Capture the cell that displays the provided text and extract its (X, Y) central coordinate. 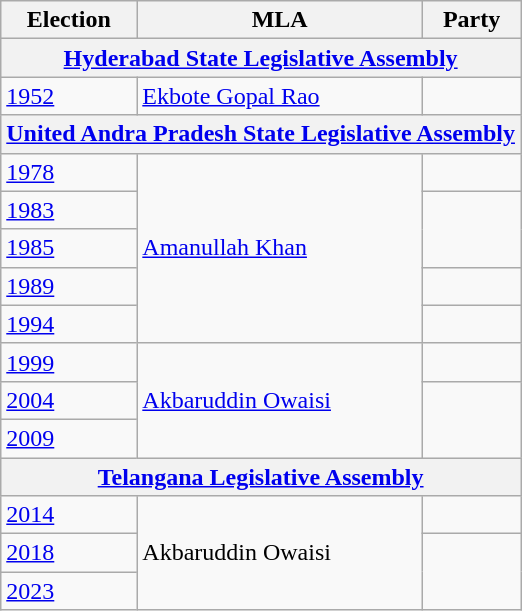
Ekbote Gopal Rao (280, 96)
1952 (69, 96)
Election (69, 20)
1989 (69, 286)
2018 (69, 553)
1983 (69, 210)
1985 (69, 248)
Party (472, 20)
Telangana Legislative Assembly (261, 477)
1978 (69, 172)
1994 (69, 324)
2009 (69, 438)
Amanullah Khan (280, 248)
Hyderabad State Legislative Assembly (261, 58)
MLA (280, 20)
United Andra Pradesh State Legislative Assembly (261, 134)
1999 (69, 362)
2014 (69, 515)
2004 (69, 400)
2023 (69, 591)
